Detect which cell encompasses the target text, then output its (X, Y) center coordinate. 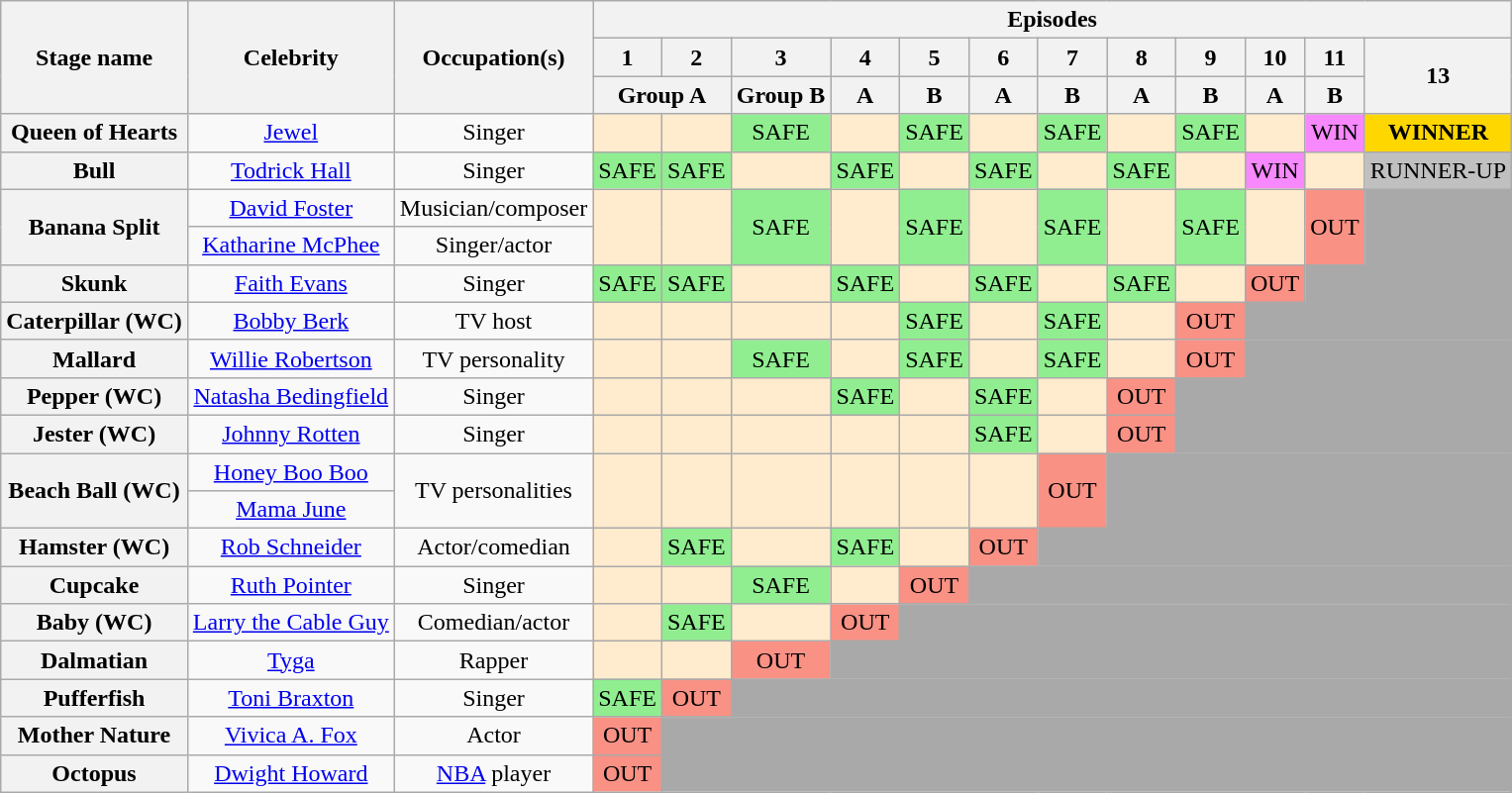
Johnny Rotten (291, 434)
Baby (WC) (95, 623)
7 (1072, 57)
Occupation(s) (493, 57)
Skunk (95, 283)
13 (1438, 76)
Honey Boo Boo (291, 472)
Willie Robertson (291, 358)
Singer/actor (493, 246)
Dalmatian (95, 660)
8 (1142, 57)
Actor (493, 736)
David Foster (291, 208)
Banana Split (95, 227)
Comedian/actor (493, 623)
TV personality (493, 358)
Mallard (95, 358)
Rob Schneider (291, 547)
Group A (662, 95)
Group B (780, 95)
Larry the Cable Guy (291, 623)
3 (780, 57)
Todrick Hall (291, 170)
Queen of Hearts (95, 133)
4 (865, 57)
2 (696, 57)
Bull (95, 170)
TV host (493, 321)
Octopus (95, 773)
WINNER (1438, 133)
Jewel (291, 133)
9 (1211, 57)
Tyga (291, 660)
TV personalities (493, 491)
Pufferfish (95, 698)
Caterpillar (WC) (95, 321)
Hamster (WC) (95, 547)
Beach Ball (WC) (95, 491)
Pepper (WC) (95, 396)
RUNNER-UP (1438, 170)
NBA player (493, 773)
Toni Braxton (291, 698)
Natasha Bedingfield (291, 396)
Cupcake (95, 585)
Mama June (291, 510)
Stage name (95, 57)
Musician/composer (493, 208)
5 (935, 57)
1 (628, 57)
Katharine McPhee (291, 246)
Celebrity (291, 57)
Bobby Berk (291, 321)
6 (1003, 57)
Dwight Howard (291, 773)
Episodes (1053, 20)
Mother Nature (95, 736)
Actor/comedian (493, 547)
Faith Evans (291, 283)
11 (1335, 57)
Ruth Pointer (291, 585)
10 (1274, 57)
Vivica A. Fox (291, 736)
Jester (WC) (95, 434)
Rapper (493, 660)
